Find where the given text appears and provide that cell's center as (X, Y) coordinate. 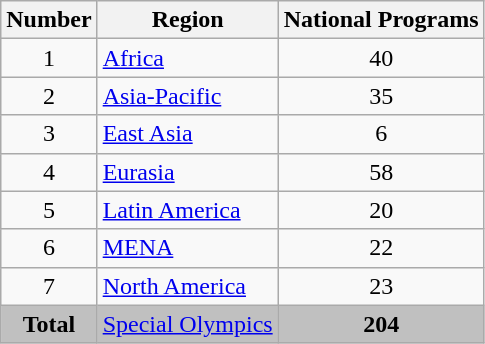
Latin America (188, 210)
204 (381, 324)
Special Olympics (188, 324)
58 (381, 172)
40 (381, 58)
20 (381, 210)
23 (381, 286)
Number (49, 20)
22 (381, 248)
Africa (188, 58)
National Programs (381, 20)
1 (49, 58)
East Asia (188, 134)
Total (49, 324)
MENA (188, 248)
Region (188, 20)
Eurasia (188, 172)
3 (49, 134)
Asia-Pacific (188, 96)
5 (49, 210)
7 (49, 286)
4 (49, 172)
35 (381, 96)
2 (49, 96)
North America (188, 286)
